Determine the (x, y) coordinate at the center of the cell enclosing the given text.  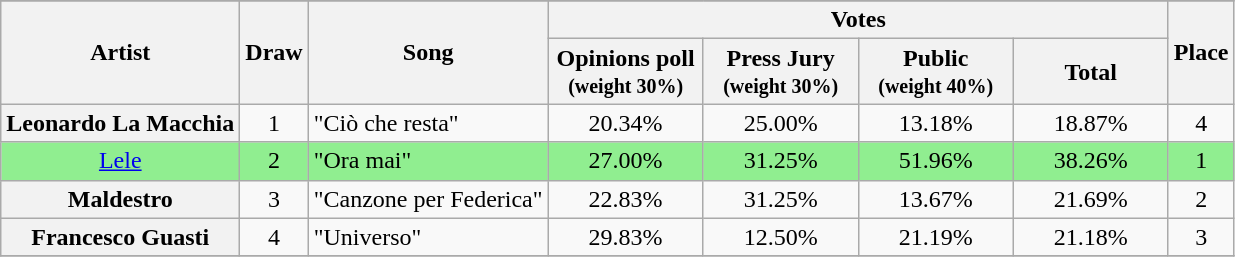
27.00% (626, 161)
"Canzone per Federica" (428, 199)
"Ora mai" (428, 161)
Artist (120, 52)
21.19% (936, 237)
Votes (858, 20)
25.00% (780, 123)
12.50% (780, 237)
"Universo" (428, 237)
Draw (274, 52)
Francesco Guasti (120, 237)
Public(weight 40%) (936, 72)
38.26% (1090, 161)
Press Jury(weight 30%) (780, 72)
Lele (120, 161)
Total (1090, 72)
Leonardo La Macchia (120, 123)
51.96% (936, 161)
Song (428, 52)
21.18% (1090, 237)
20.34% (626, 123)
Maldestro (120, 199)
29.83% (626, 237)
13.67% (936, 199)
13.18% (936, 123)
18.87% (1090, 123)
"Ciò che resta" (428, 123)
Place (1201, 52)
22.83% (626, 199)
Opinions poll(weight 30%) (626, 72)
21.69% (1090, 199)
